Find where the given text appears and provide that cell's center as (x, y) coordinate. 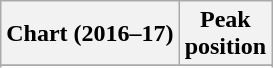
Chart (2016–17) (90, 34)
Peakposition (225, 34)
